Pinpoint the cell where the given text exists, returning its (x, y) midpoint coordinate. 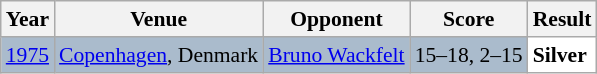
1975 (28, 55)
Result (562, 19)
15–18, 2–15 (469, 55)
Silver (562, 55)
Year (28, 19)
Score (469, 19)
Copenhagen, Denmark (158, 55)
Opponent (336, 19)
Bruno Wackfelt (336, 55)
Venue (158, 19)
